For the text-containing cell, return its midpoint in (X, Y) coordinate format. 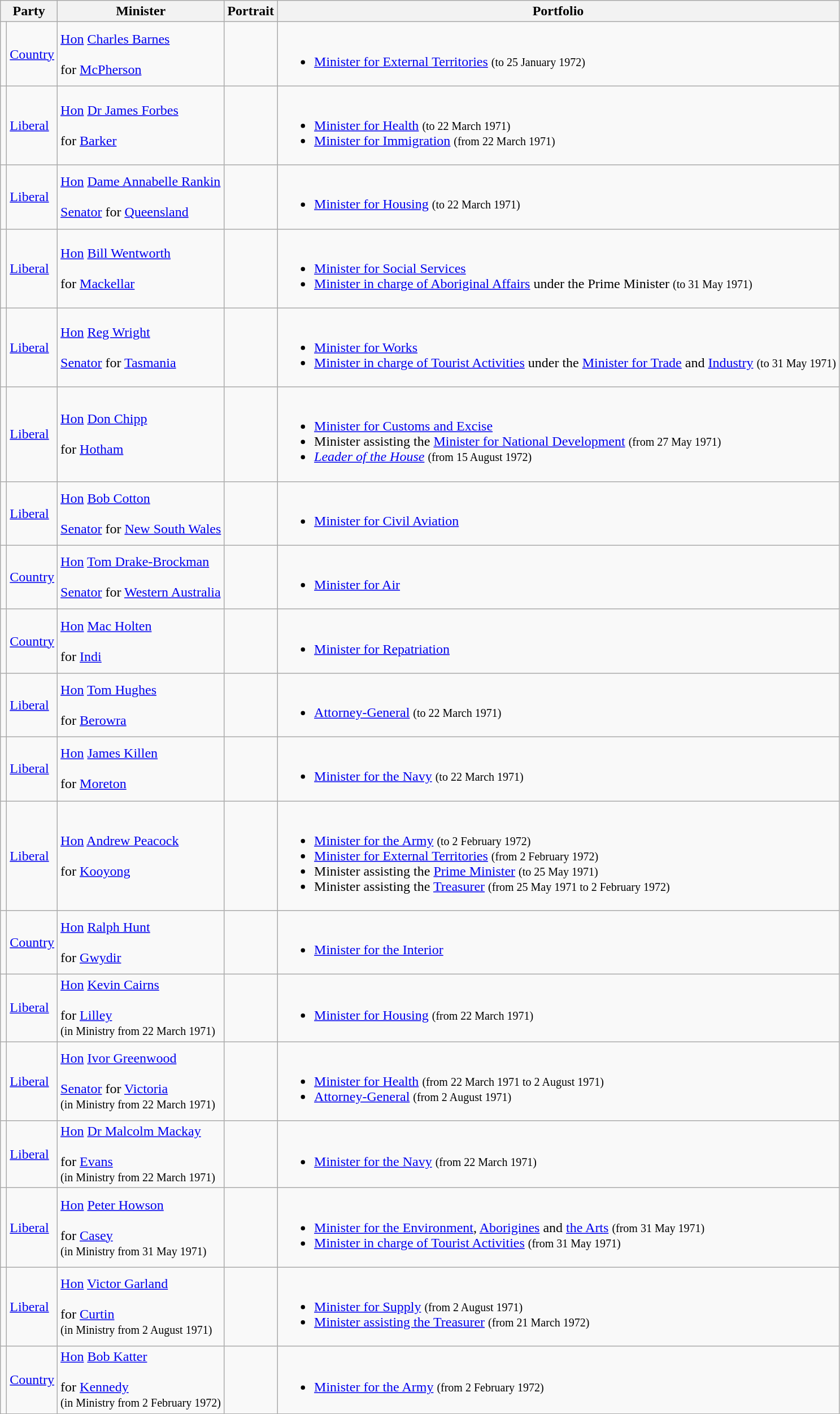
Minister for the Navy (to 22 March 1971) (558, 768)
Hon Victor Garland for Curtin (in Ministry from 2 August 1971) (141, 1307)
Portrait (251, 11)
Minister for the Army (from 2 February 1972) (558, 1380)
Hon Tom Drake-Brockman Senator for Western Australia (141, 577)
Hon Ralph Hunt for Gwydir (141, 942)
Minister for the Environment, Aborigines and the Arts (from 31 May 1971)Minister in charge of Tourist Activities (from 31 May 1971) (558, 1228)
Attorney-General (to 22 March 1971) (558, 705)
Minister for Health (to 22 March 1971)Minister for Immigration (from 22 March 1971) (558, 125)
Hon Dame Annabelle Rankin Senator for Queensland (141, 197)
Minister for Health (from 22 March 1971 to 2 August 1971)Attorney-General (from 2 August 1971) (558, 1081)
Minister for Air (558, 577)
Hon Reg Wright Senator for Tasmania (141, 347)
Hon Bob Cotton Senator for New South Wales (141, 513)
Minister for Supply (from 2 August 1971)Minister assisting the Treasurer (from 21 March 1972) (558, 1307)
Minister for the Interior (558, 942)
Hon Dr James Forbes for Barker (141, 125)
Party (29, 11)
Hon Andrew Peacock for Kooyong (141, 856)
Hon Tom Hughes for Berowra (141, 705)
Hon Dr Malcolm Mackay for Evans (in Ministry from 22 March 1971) (141, 1155)
Hon Charles Barnes for McPherson (141, 54)
Hon Kevin Cairns for Lilley (in Ministry from 22 March 1971) (141, 1008)
Minister for Housing (to 22 March 1971) (558, 197)
Minister for WorksMinister in charge of Tourist Activities under the Minister for Trade and Industry (to 31 May 1971) (558, 347)
Minister for Housing (from 22 March 1971) (558, 1008)
Hon Bob Katter for Kennedy (in Ministry from 2 February 1972) (141, 1380)
Hon Ivor Greenwood Senator for Victoria (in Ministry from 22 March 1971) (141, 1081)
Minister for Social ServicesMinister in charge of Aboriginal Affairs under the Prime Minister (to 31 May 1971) (558, 268)
Hon Don Chipp for Hotham (141, 434)
Minister for External Territories (to 25 January 1972) (558, 54)
Minister for the Navy (from 22 March 1971) (558, 1155)
Minister (141, 11)
Hon James Killen for Moreton (141, 768)
Portfolio (558, 11)
Hon Mac Holten for Indi (141, 641)
Hon Bill Wentworth for Mackellar (141, 268)
Minister for Civil Aviation (558, 513)
Hon Peter Howson for Casey (in Ministry from 31 May 1971) (141, 1228)
Minister for Repatriation (558, 641)
Minister for Customs and ExciseMinister assisting the Minister for National Development (from 27 May 1971)Leader of the House (from 15 August 1972) (558, 434)
